Determine the (x, y) coordinate at the center of the cell enclosing the given text.  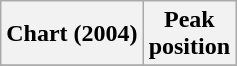
Peakposition (189, 34)
Chart (2004) (72, 34)
